Detect which cell encompasses the target text, then output its (x, y) center coordinate. 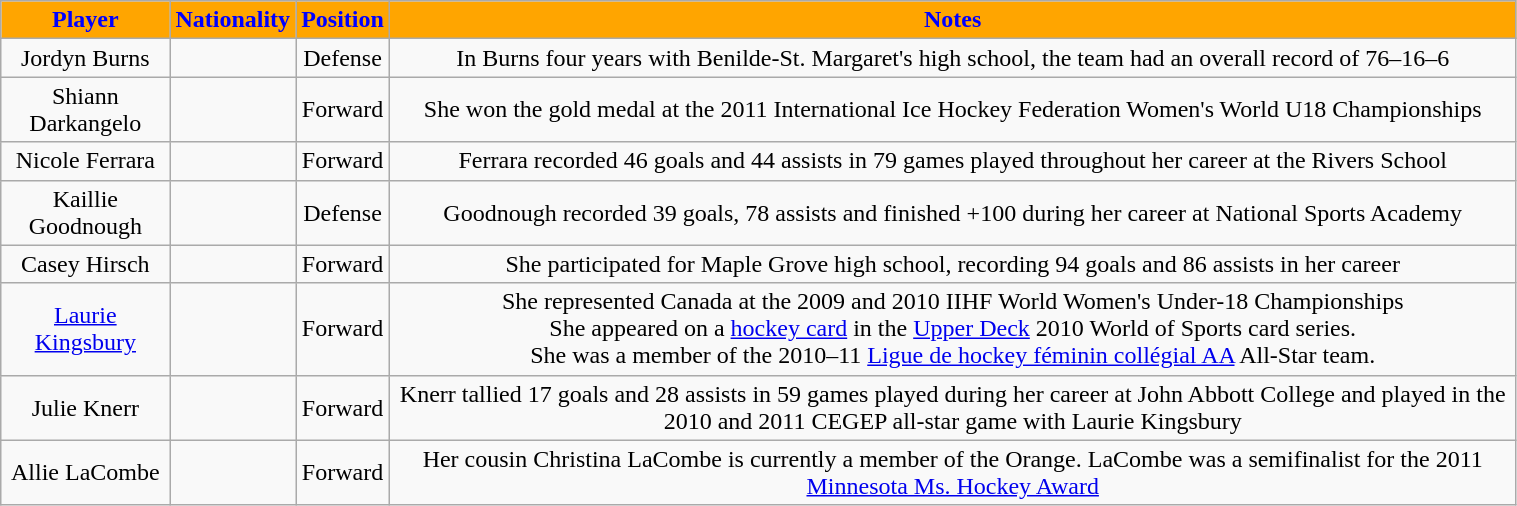
Goodnough recorded 39 goals, 78 assists and finished +100 during her career at National Sports Academy (952, 212)
Jordyn Burns (86, 58)
Shiann Darkangelo (86, 110)
Kaillie Goodnough (86, 212)
Notes (952, 20)
She won the gold medal at the 2011 International Ice Hockey Federation Women's World U18 Championships (952, 110)
Laurie Kingsbury (86, 329)
Allie LaCombe (86, 472)
She participated for Maple Grove high school, recording 94 goals and 86 assists in her career (952, 264)
In Burns four years with Benilde-St. Margaret's high school, the team had an overall record of 76–16–6 (952, 58)
Player (86, 20)
Nicole Ferrara (86, 161)
Julie Knerr (86, 408)
Position (343, 20)
Nationality (233, 20)
Her cousin Christina LaCombe is currently a member of the Orange. LaCombe was a semifinalist for the 2011 Minnesota Ms. Hockey Award (952, 472)
Ferrara recorded 46 goals and 44 assists in 79 games played throughout her career at the Rivers School (952, 161)
Casey Hirsch (86, 264)
